Return the (X, Y) coordinate for the center point of the cell that contains the specified text.  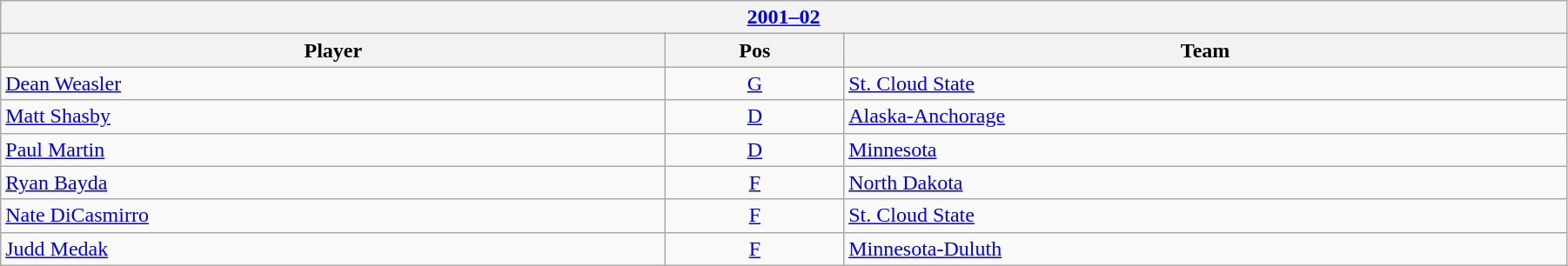
G (755, 83)
North Dakota (1206, 183)
Team (1206, 50)
Matt Shasby (333, 116)
Player (333, 50)
Ryan Bayda (333, 183)
Alaska-Anchorage (1206, 116)
Paul Martin (333, 150)
Judd Medak (333, 249)
Pos (755, 50)
2001–02 (784, 17)
Minnesota-Duluth (1206, 249)
Dean Weasler (333, 83)
Nate DiCasmirro (333, 216)
Minnesota (1206, 150)
